Provide the (X, Y) coordinate of the cell's center where the given text is located.  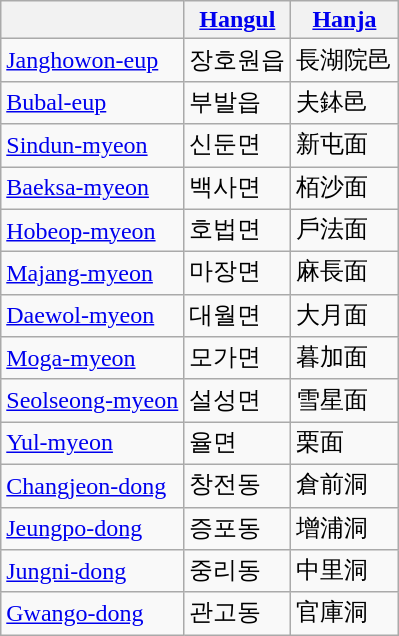
중리동 (238, 572)
Moga-myeon (92, 358)
설성면 (238, 400)
戶法面 (344, 230)
관고동 (238, 614)
Baeksa-myeon (92, 188)
Bubal-eup (92, 102)
栢沙面 (344, 188)
雪星面 (344, 400)
장호원읍 (238, 60)
Hobeop-myeon (92, 230)
증포동 (238, 528)
Yul-myeon (92, 444)
대월면 (238, 316)
모가면 (238, 358)
增浦洞 (344, 528)
長湖院邑 (344, 60)
Janghowon-eup (92, 60)
Jeungpo-dong (92, 528)
大月面 (344, 316)
Seolseong-myeon (92, 400)
夫鉢邑 (344, 102)
Jungni-dong (92, 572)
호법면 (238, 230)
율면 (238, 444)
Changjeon-dong (92, 486)
Daewol-myeon (92, 316)
Sindun-myeon (92, 146)
Majang-myeon (92, 274)
倉前洞 (344, 486)
栗面 (344, 444)
창전동 (238, 486)
마장면 (238, 274)
新屯面 (344, 146)
中里洞 (344, 572)
Gwango-dong (92, 614)
Hanja (344, 20)
백사면 (238, 188)
부발읍 (238, 102)
Hangul (238, 20)
麻長面 (344, 274)
신둔면 (238, 146)
官庫洞 (344, 614)
暮加面 (344, 358)
